Locate the cell with the specified text and output its (X, Y) center coordinate. 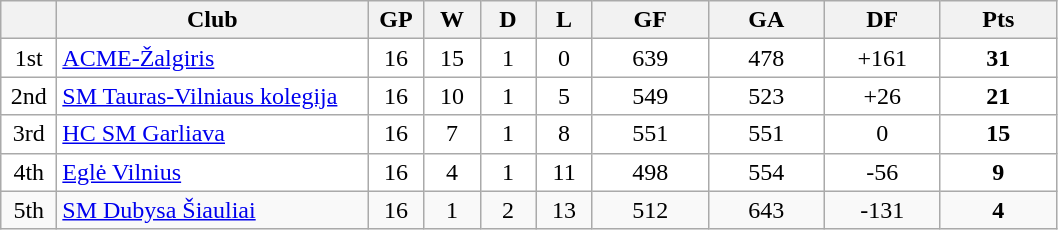
Club (212, 20)
31 (998, 58)
Eglė Vilnius (212, 172)
1st (29, 58)
HC SM Garliava (212, 134)
GP (396, 20)
549 (650, 96)
DF (882, 20)
554 (766, 172)
13 (564, 210)
10 (452, 96)
+26 (882, 96)
4th (29, 172)
523 (766, 96)
+161 (882, 58)
478 (766, 58)
11 (564, 172)
2nd (29, 96)
-56 (882, 172)
5 (564, 96)
21 (998, 96)
ACME-Žalgiris (212, 58)
3rd (29, 134)
512 (650, 210)
498 (650, 172)
643 (766, 210)
-131 (882, 210)
GA (766, 20)
L (564, 20)
W (452, 20)
8 (564, 134)
9 (998, 172)
5th (29, 210)
D (508, 20)
7 (452, 134)
2 (508, 210)
SM Tauras-Vilniaus kolegija (212, 96)
SM Dubysa Šiauliai (212, 210)
Pts (998, 20)
639 (650, 58)
GF (650, 20)
